Provide the (X, Y) coordinate of the cell's center where the given text is located.  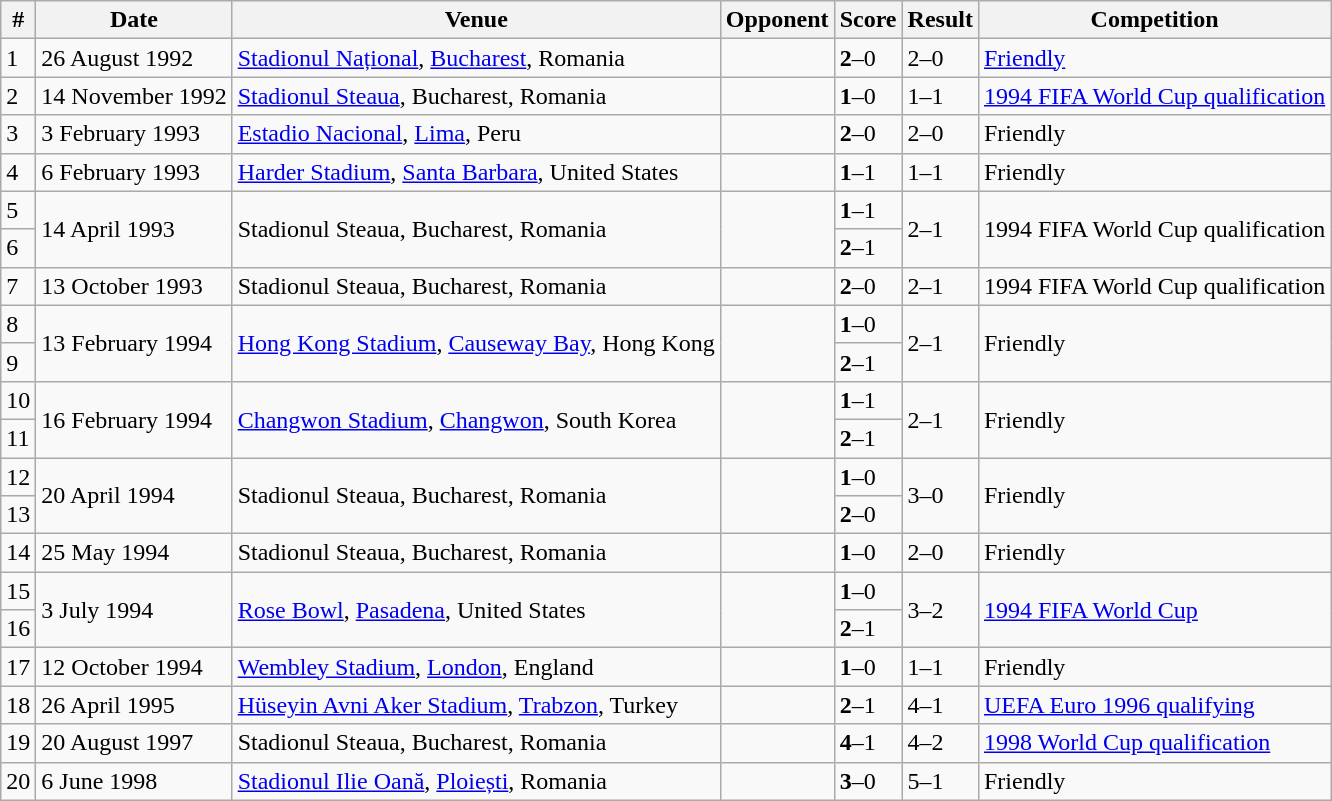
1994 FIFA World Cup (1154, 610)
13 (18, 515)
Opponent (777, 20)
Score (868, 20)
Stadionul Național, Bucharest, Romania (476, 58)
Changwon Stadium, Changwon, South Korea (476, 419)
Date (134, 20)
5 (18, 210)
10 (18, 400)
Result (940, 20)
6 February 1993 (134, 172)
Estadio Nacional, Lima, Peru (476, 134)
20 (18, 781)
6 June 1998 (134, 781)
12 (18, 477)
5–1 (940, 781)
4 (18, 172)
19 (18, 743)
3 (18, 134)
UEFA Euro 1996 qualifying (1154, 705)
Wembley Stadium, London, England (476, 667)
16 February 1994 (134, 419)
7 (18, 286)
9 (18, 362)
25 May 1994 (134, 553)
2 (18, 96)
18 (18, 705)
13 October 1993 (134, 286)
Competition (1154, 20)
Venue (476, 20)
14 (18, 553)
26 April 1995 (134, 705)
Hong Kong Stadium, Causeway Bay, Hong Kong (476, 343)
6 (18, 248)
11 (18, 438)
Stadionul Ilie Oană, Ploiești, Romania (476, 781)
15 (18, 591)
3 July 1994 (134, 610)
1998 World Cup qualification (1154, 743)
1 (18, 58)
8 (18, 324)
Rose Bowl, Pasadena, United States (476, 610)
Hüseyin Avni Aker Stadium, Trabzon, Turkey (476, 705)
4–2 (940, 743)
17 (18, 667)
16 (18, 629)
3–2 (940, 610)
12 October 1994 (134, 667)
26 August 1992 (134, 58)
# (18, 20)
20 April 1994 (134, 496)
20 August 1997 (134, 743)
14 November 1992 (134, 96)
Harder Stadium, Santa Barbara, United States (476, 172)
3 February 1993 (134, 134)
14 April 1993 (134, 229)
13 February 1994 (134, 343)
